For the text-containing cell, return its midpoint in [X, Y] coordinate format. 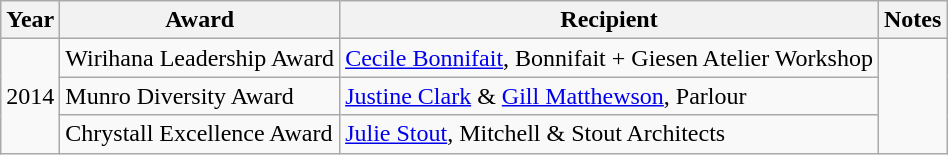
2014 [30, 96]
Cecile Bonnifait, Bonnifait + Giesen Atelier Workshop [610, 58]
Notes [912, 20]
Wirihana Leadership Award [200, 58]
Munro Diversity Award [200, 96]
Recipient [610, 20]
Award [200, 20]
Julie Stout, Mitchell & Stout Architects [610, 134]
Chrystall Excellence Award [200, 134]
Year [30, 20]
Justine Clark & Gill Matthewson, Parlour [610, 96]
